Provide the (x, y) coordinate of the cell's center where the given text is located.  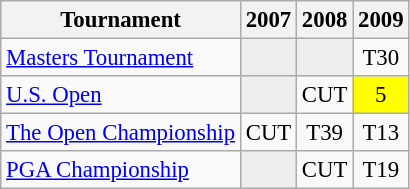
U.S. Open (121, 95)
PGA Championship (121, 170)
2007 (268, 20)
2009 (381, 20)
Masters Tournament (121, 58)
The Open Championship (121, 133)
T30 (381, 58)
T19 (381, 170)
T13 (381, 133)
T39 (325, 133)
Tournament (121, 20)
5 (381, 95)
2008 (325, 20)
